Pinpoint the cell where the given text exists, returning its [X, Y] midpoint coordinate. 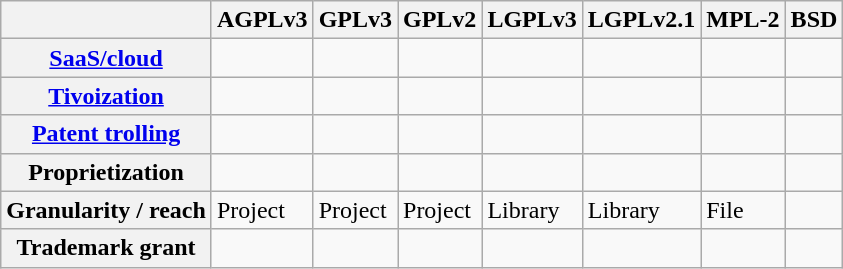
LGPLv2.1 [641, 20]
MPL-2 [743, 20]
SaaS/cloud [106, 58]
BSD [814, 20]
AGPLv3 [262, 20]
Trademark grant [106, 248]
LGPLv3 [532, 20]
Granularity / reach [106, 210]
Proprietization [106, 172]
GPLv3 [355, 20]
File [743, 210]
GPLv2 [440, 20]
Tivoization [106, 96]
Patent trolling [106, 134]
